Return [x, y] of the center of cell containing provided text 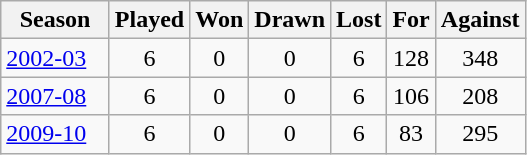
2007-08 [56, 96]
Won [220, 20]
Played [149, 20]
Against [480, 20]
For [411, 20]
83 [411, 134]
Lost [359, 20]
208 [480, 96]
Season [56, 20]
2009-10 [56, 134]
295 [480, 134]
Drawn [290, 20]
2002-03 [56, 58]
348 [480, 58]
106 [411, 96]
128 [411, 58]
